Determine the [X, Y] coordinate at the center of the cell enclosing the given text.  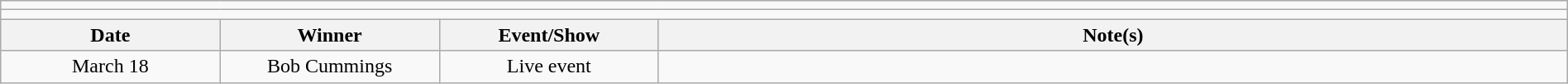
March 18 [111, 67]
Date [111, 35]
Note(s) [1113, 35]
Live event [549, 67]
Bob Cummings [329, 67]
Event/Show [549, 35]
Winner [329, 35]
